Pinpoint the cell where the given text exists, returning its [x, y] midpoint coordinate. 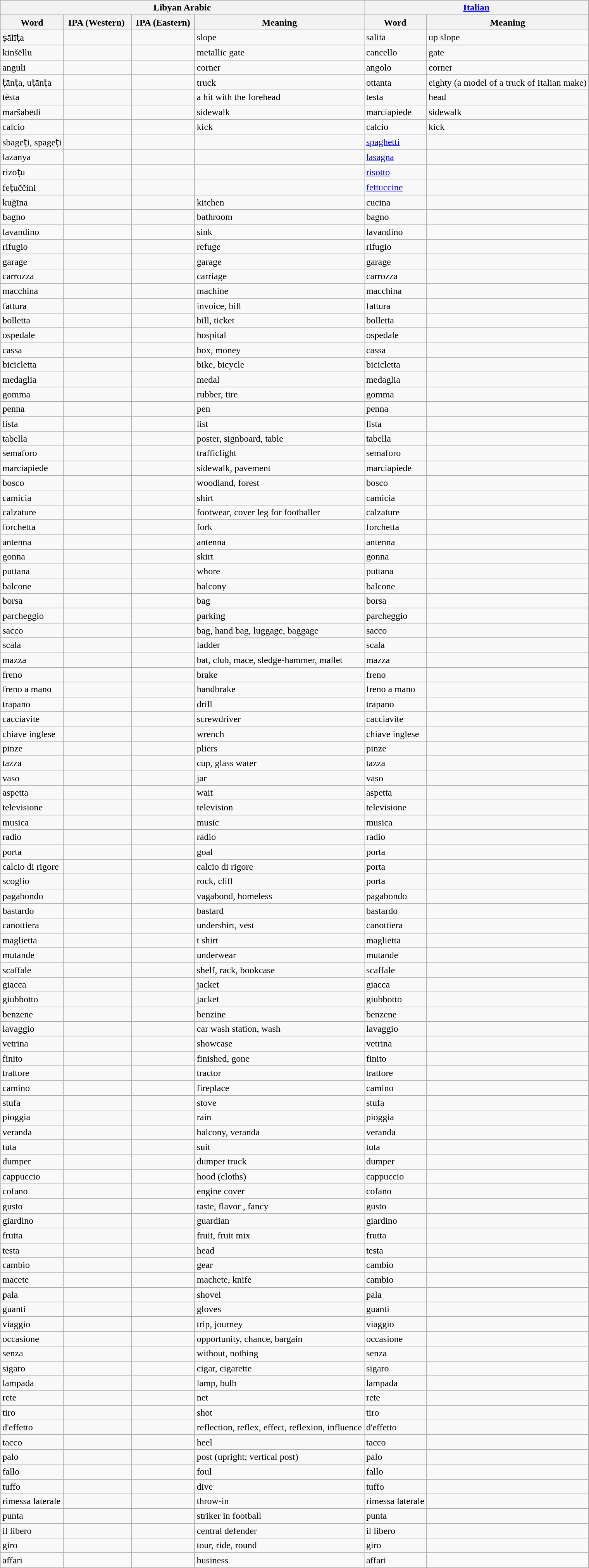
net [279, 1398]
sink [279, 232]
heel [279, 1442]
sidewalk, pavement [279, 468]
rizoṭu [32, 172]
tēsta [32, 97]
gloves [279, 1309]
medal [279, 380]
goal [279, 852]
fork [279, 527]
carriage [279, 276]
tractor [279, 1073]
striker in football [279, 1516]
underwear [279, 955]
hood (cloths) [279, 1176]
showcase [279, 1044]
rock, cliff [279, 881]
trip, journey [279, 1324]
bat, club, mace, sledge-hammer, mallet [279, 660]
ottanta [395, 83]
invoice, bill [279, 306]
macete [32, 1280]
screwdriver [279, 719]
Libyan Arabic [182, 8]
cigar, cigarette [279, 1368]
sbageṭi, spageṭi [32, 142]
bastard [279, 911]
taste, flavor , fancy [279, 1206]
shovel [279, 1295]
bag [279, 601]
metallic gate [279, 52]
ṭānṭa, uṭānṭa [32, 83]
tour, ride, round [279, 1546]
television [279, 808]
machete, knife [279, 1280]
business [279, 1560]
guardian [279, 1221]
anguli [32, 67]
risotto [395, 172]
dive [279, 1486]
post (upright; vertical post) [279, 1457]
music [279, 822]
woodland, forest [279, 483]
fruit, fruit mix [279, 1235]
shelf, rack, bookcase [279, 970]
car wash station, wash [279, 1029]
trafficlight [279, 453]
engine cover [279, 1191]
dumper truck [279, 1162]
reflection, reflex, effect, reflexion, influence [279, 1427]
drill [279, 704]
spaghetti [395, 142]
pen [279, 409]
without, nothing [279, 1354]
handbrake [279, 689]
balcony [279, 586]
bill, ticket [279, 321]
pliers [279, 748]
brake [279, 675]
central defender [279, 1531]
throw-in [279, 1501]
foul [279, 1471]
ladder [279, 645]
t shirt [279, 940]
wait [279, 793]
slope [279, 38]
lamp, bulb [279, 1383]
opportunity, chance, bargain [279, 1339]
maršabēdi [32, 112]
fireplace [279, 1088]
cancello [395, 52]
cup, glass water [279, 763]
finished, gone [279, 1059]
kinšēllu [32, 52]
box, money [279, 350]
undershirt, vest [279, 926]
suit [279, 1147]
gear [279, 1265]
list [279, 424]
bathroom [279, 217]
kuğīna [32, 202]
stove [279, 1103]
kitchen [279, 202]
IPA (Eastern) [163, 22]
a hit with the forehead [279, 97]
vagabond, homeless [279, 896]
salita [395, 38]
IPA (Western) [98, 22]
eighty (a model of a truck of Italian make) [508, 83]
Italian [476, 8]
refuge [279, 247]
bag, hand bag, luggage, baggage [279, 630]
fettuccine [395, 188]
whore [279, 572]
ṣālīṭa [32, 38]
shot [279, 1413]
cucina [395, 202]
balcony, veranda [279, 1132]
skirt [279, 557]
machine [279, 291]
wrench [279, 734]
jar [279, 778]
shirt [279, 497]
up slope [508, 38]
poster, signboard, table [279, 439]
rain [279, 1117]
lasagna [395, 157]
rubber, tire [279, 394]
hospital [279, 335]
angolo [395, 67]
footwear, cover leg for footballer [279, 512]
scoglio [32, 881]
feṭuččini [32, 188]
parking [279, 616]
bike, bicycle [279, 365]
lazānya [32, 157]
benzine [279, 1014]
gate [508, 52]
truck [279, 83]
